From the cell containing the given text, extract its center point as [X, Y] coordinate. 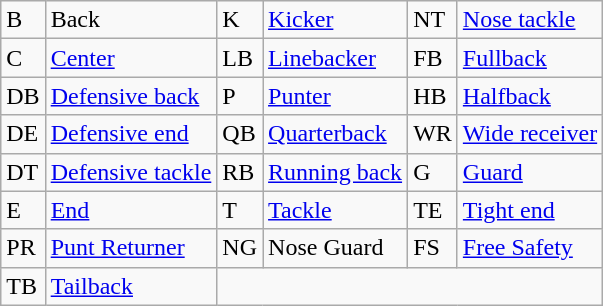
DB [23, 96]
Tackle [336, 210]
Wide receiver [530, 134]
Back [131, 20]
Defensive tackle [131, 172]
Linebacker [336, 58]
Guard [530, 172]
P [240, 96]
E [23, 210]
NG [240, 248]
FS [433, 248]
B [23, 20]
C [23, 58]
Kicker [336, 20]
Tailback [131, 286]
Free Safety [530, 248]
FB [433, 58]
T [240, 210]
Nose tackle [530, 20]
QB [240, 134]
RB [240, 172]
TB [23, 286]
WR [433, 134]
Running back [336, 172]
PR [23, 248]
Quarterback [336, 134]
G [433, 172]
NT [433, 20]
Defensive end [131, 134]
K [240, 20]
Punt Returner [131, 248]
DE [23, 134]
Fullback [530, 58]
Tight end [530, 210]
LB [240, 58]
End [131, 210]
Center [131, 58]
Nose Guard [336, 248]
Punter [336, 96]
TE [433, 210]
DT [23, 172]
HB [433, 96]
Halfback [530, 96]
Defensive back [131, 96]
